For the text-containing cell, return its midpoint in (X, Y) coordinate format. 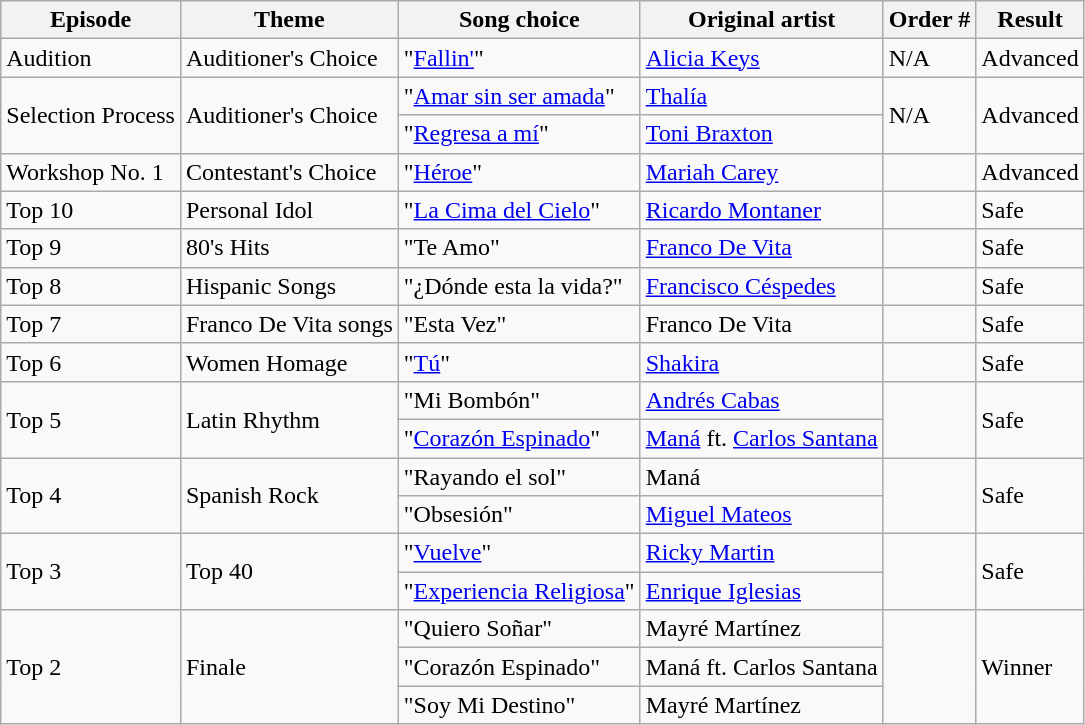
Result (1030, 20)
Episode (91, 20)
Top 10 (91, 210)
"Te Amo" (519, 248)
Shakira (762, 362)
"Amar sin ser amada" (519, 96)
Top 8 (91, 286)
"La Cima del Cielo" (519, 210)
Ricardo Montaner (762, 210)
Theme (289, 20)
Top 6 (91, 362)
Top 3 (91, 572)
Latin Rhythm (289, 419)
Top 2 (91, 667)
"Soy Mi Destino" (519, 705)
Maná (762, 477)
Top 4 (91, 496)
Winner (1030, 667)
Workshop No. 1 (91, 172)
Song choice (519, 20)
"Esta Vez" (519, 324)
"Tú" (519, 362)
Order # (930, 20)
Selection Process (91, 115)
Enrique Iglesias (762, 591)
"Héroe" (519, 172)
Spanish Rock (289, 496)
Hispanic Songs (289, 286)
Ricky Martin (762, 553)
Contestant's Choice (289, 172)
80's Hits (289, 248)
Toni Braxton (762, 134)
"Fallin'" (519, 58)
Finale (289, 667)
Top 9 (91, 248)
Personal Idol (289, 210)
"Regresa a mí" (519, 134)
Andrés Cabas (762, 400)
Alicia Keys (762, 58)
"Rayando el sol" (519, 477)
Thalía (762, 96)
"¿Dónde esta la vida?" (519, 286)
Audition (91, 58)
Francisco Céspedes (762, 286)
Top 5 (91, 419)
Top 40 (289, 572)
"Vuelve" (519, 553)
Franco De Vita songs (289, 324)
Top 7 (91, 324)
"Experiencia Religiosa" (519, 591)
Miguel Mateos (762, 515)
Original artist (762, 20)
"Obsesión" (519, 515)
Mariah Carey (762, 172)
"Quiero Soñar" (519, 629)
"Mi Bombón" (519, 400)
Women Homage (289, 362)
